Return the (X, Y) coordinate for the center point of the cell that contains the specified text.  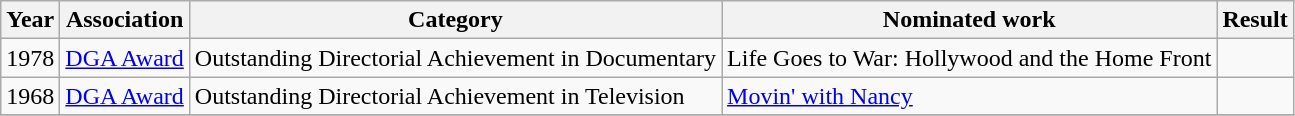
Association (125, 20)
1968 (30, 96)
Movin' with Nancy (970, 96)
Outstanding Directorial Achievement in Television (455, 96)
1978 (30, 58)
Nominated work (970, 20)
Result (1255, 20)
Year (30, 20)
Life Goes to War: Hollywood and the Home Front (970, 58)
Category (455, 20)
Outstanding Directorial Achievement in Documentary (455, 58)
